Identify which cell holds the provided text, then report its [X, Y] central coordinate. 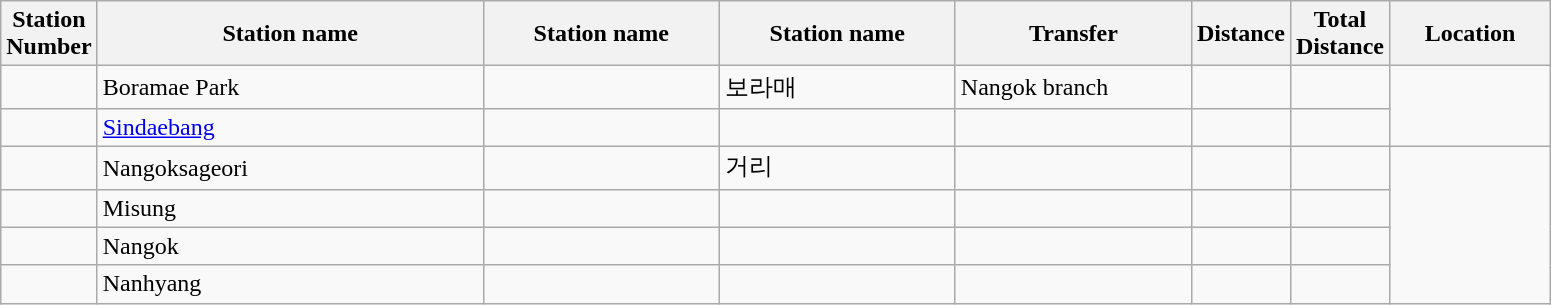
Nangok branch [1073, 88]
Location [1470, 34]
Nangok [290, 246]
StationNumber [49, 34]
Transfer [1073, 34]
Sindaebang [290, 127]
Boramae Park [290, 88]
보라매 [837, 88]
Distance [1240, 34]
Nanhyang [290, 284]
Misung [290, 208]
TotalDistance [1340, 34]
거리 [837, 168]
Nangoksageori [290, 168]
